For the text-containing cell, return its midpoint in (x, y) coordinate format. 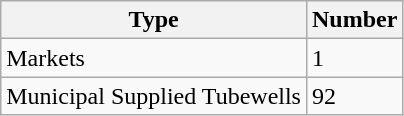
Municipal Supplied Tubewells (154, 96)
92 (354, 96)
1 (354, 58)
Type (154, 20)
Number (354, 20)
Markets (154, 58)
